Detect which cell encompasses the target text, then output its (X, Y) center coordinate. 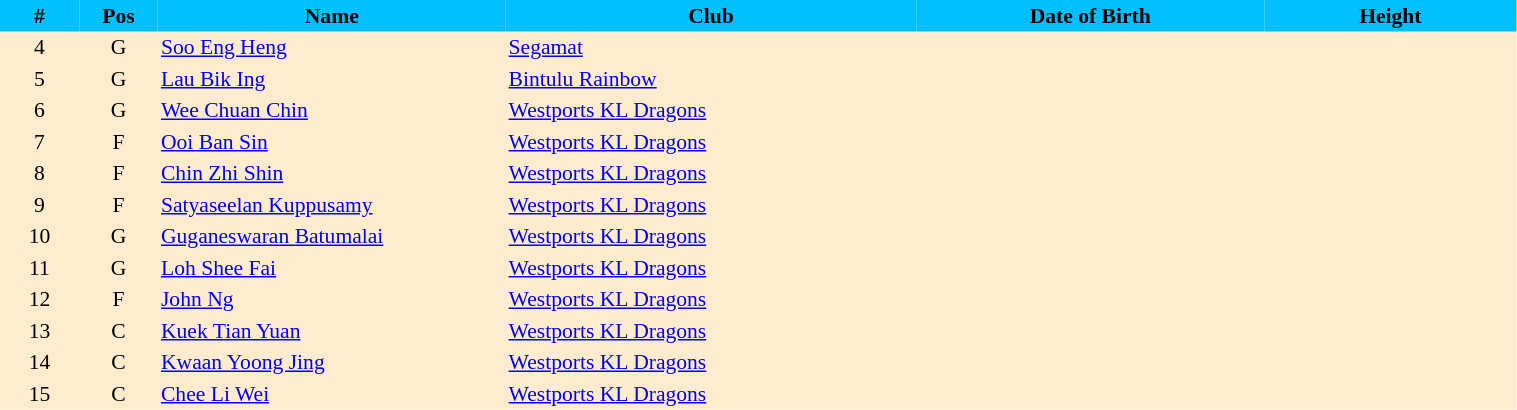
11 (40, 268)
Kwaan Yoong Jing (332, 362)
Chin Zhi Shin (332, 174)
Date of Birth (1090, 16)
Pos (118, 16)
9 (40, 205)
John Ng (332, 300)
Bintulu Rainbow (712, 79)
Loh Shee Fai (332, 268)
Height (1390, 16)
Lau Bik Ing (332, 79)
Soo Eng Heng (332, 48)
Chee Li Wei (332, 394)
12 (40, 300)
Ooi Ban Sin (332, 142)
Guganeswaran Batumalai (332, 236)
Club (712, 16)
13 (40, 331)
Wee Chuan Chin (332, 110)
4 (40, 48)
Satyaseelan Kuppusamy (332, 205)
Name (332, 16)
5 (40, 79)
Segamat (712, 48)
8 (40, 174)
14 (40, 362)
15 (40, 394)
Kuek Tian Yuan (332, 331)
6 (40, 110)
# (40, 16)
7 (40, 142)
10 (40, 236)
